Output the (X, Y) coordinate of the center of the cell containing the given text.  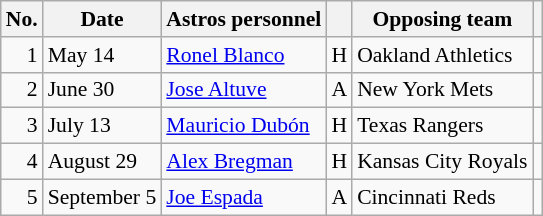
5 (22, 197)
September 5 (102, 197)
July 13 (102, 126)
Mauricio Dubón (244, 126)
Texas Rangers (442, 126)
August 29 (102, 162)
New York Mets (442, 90)
1 (22, 55)
No. (22, 19)
Kansas City Royals (442, 162)
Oakland Athletics (442, 55)
June 30 (102, 90)
Jose Altuve (244, 90)
Alex Bregman (244, 162)
Cincinnati Reds (442, 197)
4 (22, 162)
2 (22, 90)
Opposing team (442, 19)
Astros personnel (244, 19)
May 14 (102, 55)
Date (102, 19)
Joe Espada (244, 197)
3 (22, 126)
Ronel Blanco (244, 55)
